Return [x, y] of the center of cell containing provided text 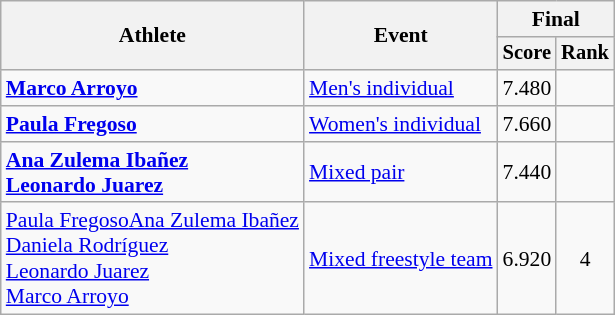
Rank [585, 54]
Athlete [152, 36]
7.440 [528, 172]
7.480 [528, 88]
4 [585, 259]
6.920 [528, 259]
Mixed pair [401, 172]
Score [528, 54]
Women's individual [401, 124]
Final [556, 19]
Paula Fregoso [152, 124]
Marco Arroyo [152, 88]
Mixed freestyle team [401, 259]
Paula FregosoAna Zulema IbañezDaniela RodríguezLeonardo JuarezMarco Arroyo [152, 259]
Ana Zulema IbañezLeonardo Juarez [152, 172]
Event [401, 36]
Men's individual [401, 88]
7.660 [528, 124]
